Extract the (X, Y) coordinate from the center of the cell holding the provided text.  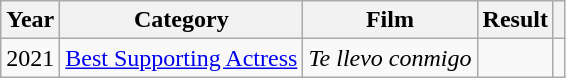
Result (515, 20)
Film (390, 20)
Category (182, 20)
2021 (30, 58)
Best Supporting Actress (182, 58)
Year (30, 20)
Te llevo conmigo (390, 58)
